For the text-containing cell, return its midpoint in (x, y) coordinate format. 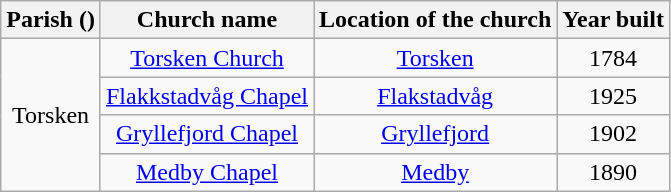
1902 (614, 134)
1784 (614, 58)
Gryllefjord (436, 134)
Medby (436, 172)
Location of the church (436, 20)
Church name (206, 20)
Gryllefjord Chapel (206, 134)
1925 (614, 96)
Parish () (51, 20)
Medby Chapel (206, 172)
1890 (614, 172)
Year built (614, 20)
Flakkstadvåg Chapel (206, 96)
Torsken Church (206, 58)
Flakstadvåg (436, 96)
